Detect which cell encompasses the target text, then output its (X, Y) center coordinate. 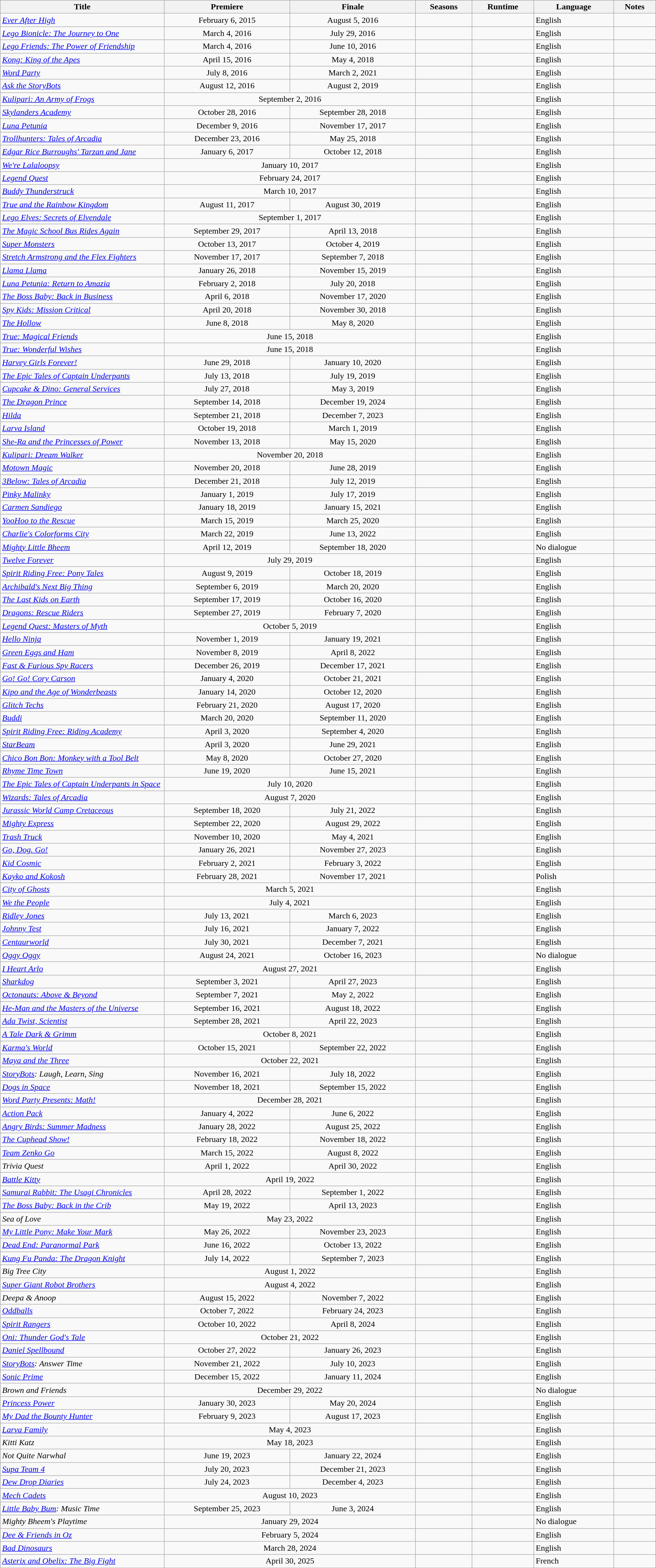
Kung Fu Panda: The Dragon Knight (82, 1258)
The Cuphead Show! (82, 1140)
August 24, 2021 (227, 955)
The Magic School Bus Rides Again (82, 231)
Trash Truck (82, 837)
July 30, 2021 (227, 942)
June 28, 2019 (353, 468)
Dead End: Paranormal Park (82, 1245)
Word Party Presents: Math! (82, 1100)
July 14, 2022 (227, 1258)
Pinky Malinky (82, 494)
September 14, 2018 (227, 402)
June 10, 2016 (353, 46)
March 15, 2019 (227, 520)
September 29, 2017 (227, 231)
July 8, 2016 (227, 73)
Ada Twist, Scientist (82, 1021)
Dogs in Space (82, 1087)
Llama Llama (82, 270)
April 12, 2019 (227, 547)
April 27, 2023 (353, 981)
January 28, 2022 (227, 1126)
Legend Quest (82, 178)
Go, Dog. Go! (82, 850)
Hilda (82, 415)
March 25, 2020 (353, 520)
Super Giant Robot Brothers (82, 1285)
September 2, 2016 (290, 99)
August 17, 2023 (353, 1416)
Runtime (503, 7)
The Boss Baby: Back in the Crib (82, 1205)
Luna Petunia (82, 125)
September 1, 2022 (353, 1192)
Spirit Rangers (82, 1324)
I Heart Arlo (82, 968)
November 27, 2023 (353, 850)
Mighty Express (82, 824)
November 30, 2018 (353, 310)
Cupcake & Dino: General Services (82, 389)
Centaurworld (82, 942)
September 6, 2019 (227, 587)
Dee & Friends in Oz (82, 1535)
Lego Elves: Secrets of Elvendale (82, 218)
November 18, 2022 (353, 1140)
June 19, 2020 (227, 771)
April 22, 2023 (353, 1021)
Polish (574, 876)
October 4, 2019 (353, 244)
November 18, 2021 (227, 1087)
Angry Birds: Summer Madness (82, 1126)
September 4, 2020 (353, 731)
Ask the StoryBots (82, 86)
August 11, 2017 (227, 205)
September 22, 2020 (227, 824)
October 8, 2021 (290, 1034)
July 13, 2021 (227, 916)
March 15, 2022 (227, 1153)
October 28, 2016 (227, 112)
February 24, 2017 (290, 178)
September 11, 2020 (353, 718)
StarBeam (82, 744)
Larva Family (82, 1430)
January 30, 2023 (227, 1403)
October 21, 2022 (290, 1337)
September 3, 2021 (227, 981)
August 27, 2021 (290, 968)
September 7, 2021 (227, 995)
June 6, 2022 (353, 1113)
July 21, 2022 (353, 810)
August 30, 2019 (353, 205)
July 10, 2020 (290, 784)
The Boss Baby: Back in Business (82, 297)
September 17, 2019 (227, 600)
July 19, 2019 (353, 375)
May 18, 2023 (290, 1443)
Mighty Little Bheem (82, 547)
January 22, 2024 (353, 1456)
May 25, 2018 (353, 138)
Kulipari: An Army of Frogs (82, 99)
February 6, 2015 (227, 20)
City of Ghosts (82, 889)
Battle Kitty (82, 1179)
March 5, 2021 (290, 889)
Super Monsters (82, 244)
Buddy Thunderstruck (82, 191)
The Hollow (82, 323)
June 29, 2021 (353, 744)
He-Man and the Masters of the Universe (82, 1008)
October 22, 2021 (290, 1061)
July 29, 2019 (290, 560)
The Epic Tales of Captain Underpants (82, 375)
Legend Quest: Masters of Myth (82, 626)
June 8, 2018 (227, 323)
June 15, 2021 (353, 771)
Mighty Bheem's Playtime (82, 1522)
January 7, 2022 (353, 929)
May 4, 2023 (290, 1430)
August 29, 2022 (353, 824)
September 16, 2021 (227, 1008)
Kong: King of the Apes (82, 60)
StoryBots: Laugh, Learn, Sing (82, 1074)
Motown Magic (82, 468)
September 22, 2022 (353, 1048)
December 26, 2019 (227, 665)
Edgar Rice Burroughs' Tarzan and Jane (82, 152)
Larva Island (82, 428)
Little Baby Bum: Music Time (82, 1508)
January 11, 2024 (353, 1377)
April 28, 2022 (227, 1192)
September 7, 2018 (353, 257)
August 1, 2022 (290, 1271)
Dragons: Rescue Riders (82, 613)
Stretch Armstrong and the Flex Fighters (82, 257)
May 19, 2022 (227, 1205)
May 15, 2020 (353, 442)
June 13, 2022 (353, 534)
January 10, 2020 (353, 362)
French (574, 1561)
Glitch Techs (82, 705)
Chico Bon Bon: Monkey with a Tool Belt (82, 758)
December 19, 2024 (353, 402)
October 15, 2021 (227, 1048)
Lego Bionicle: The Journey to One (82, 33)
True: Magical Friends (82, 336)
Team Zenko Go (82, 1153)
May 4, 2018 (353, 60)
January 10, 2017 (290, 165)
October 27, 2020 (353, 758)
August 7, 2020 (290, 797)
Oni: Thunder God's Tale (82, 1337)
Johnny Test (82, 929)
Samurai Rabbit: The Usagi Chronicles (82, 1192)
November 21, 2022 (227, 1363)
April 8, 2022 (353, 652)
December 9, 2016 (227, 125)
August 18, 2022 (353, 1008)
December 21, 2023 (353, 1469)
April 13, 2023 (353, 1205)
Sonic Prime (82, 1377)
July 13, 2018 (227, 375)
March 2, 2021 (353, 73)
The Last Kids on Earth (82, 600)
Archibald's Next Big Thing (82, 587)
May 20, 2024 (353, 1403)
She-Ra and the Princesses of Power (82, 442)
January 4, 2022 (227, 1113)
Kitti Katz (82, 1443)
Skylanders Academy (82, 112)
True and the Rainbow Kingdom (82, 205)
July 10, 2023 (353, 1363)
December 7, 2023 (353, 415)
February 28, 2021 (227, 876)
Harvey Girls Forever! (82, 362)
Charlie's Colorforms City (82, 534)
Carmen Sandiego (82, 507)
August 9, 2019 (227, 573)
A Tale Dark & Grimm (82, 1034)
Luna Petunia: Return to Amazia (82, 283)
October 12, 2018 (353, 152)
My Dad the Bounty Hunter (82, 1416)
September 21, 2018 (227, 415)
Seasons (444, 7)
September 27, 2019 (227, 613)
October 12, 2020 (353, 692)
October 5, 2019 (290, 626)
August 2, 2019 (353, 86)
January 26, 2021 (227, 850)
May 2, 2022 (353, 995)
Trivia Quest (82, 1166)
Kipo and the Age of Wonderbeasts (82, 692)
Rhyme Time Town (82, 771)
February 2, 2021 (227, 863)
August 12, 2016 (227, 86)
June 3, 2024 (353, 1508)
Sea of Love (82, 1218)
February 2, 2018 (227, 283)
Kayko and Kokosh (82, 876)
Hello Ninja (82, 639)
Spirit Riding Free: Riding Academy (82, 731)
February 24, 2023 (353, 1311)
July 12, 2019 (353, 481)
August 17, 2020 (353, 705)
February 21, 2020 (227, 705)
August 10, 2023 (290, 1495)
October 13, 2017 (227, 244)
March 28, 2024 (290, 1548)
July 18, 2022 (353, 1074)
July 20, 2023 (227, 1469)
Go! Go! Cory Carson (82, 679)
April 30, 2025 (290, 1561)
July 4, 2021 (290, 903)
January 26, 2023 (353, 1350)
October 7, 2022 (227, 1311)
December 7, 2021 (353, 942)
October 10, 2022 (227, 1324)
January 4, 2020 (227, 679)
December 4, 2023 (353, 1482)
Spirit Riding Free: Pony Tales (82, 573)
April 15, 2016 (227, 60)
My Little Pony: Make Your Mark (82, 1232)
Octonauts: Above & Beyond (82, 995)
StoryBots: Answer Time (82, 1363)
July 16, 2021 (227, 929)
November 17, 2020 (353, 297)
Karma's World (82, 1048)
April 6, 2018 (227, 297)
July 20, 2018 (353, 283)
Dew Drop Diaries (82, 1482)
October 13, 2022 (353, 1245)
True: Wonderful Wishes (82, 349)
Princess Power (82, 1403)
November 13, 2018 (227, 442)
August 8, 2022 (353, 1153)
November 17, 2021 (353, 876)
August 15, 2022 (227, 1298)
Green Eggs and Ham (82, 652)
August 4, 2022 (290, 1285)
February 5, 2024 (290, 1535)
April 8, 2024 (353, 1324)
Title (82, 7)
Word Party (82, 73)
October 19, 2018 (227, 428)
January 19, 2021 (353, 639)
November 10, 2020 (227, 837)
August 25, 2022 (353, 1126)
Maya and the Three (82, 1061)
September 28, 2018 (353, 112)
January 29, 2024 (290, 1522)
September 7, 2023 (353, 1258)
May 4, 2021 (353, 837)
The Epic Tales of Captain Underpants in Space (82, 784)
May 23, 2022 (290, 1218)
April 1, 2022 (227, 1166)
March 22, 2019 (227, 534)
November 7, 2022 (353, 1298)
July 29, 2016 (353, 33)
December 28, 2021 (290, 1100)
May 26, 2022 (227, 1232)
Deepa & Anoop (82, 1298)
November 8, 2019 (227, 652)
December 21, 2018 (227, 481)
January 15, 2021 (353, 507)
December 29, 2022 (290, 1390)
Mech Cadets (82, 1495)
October 21, 2021 (353, 679)
Ridley Jones (82, 916)
Oddballs (82, 1311)
March 6, 2023 (353, 916)
Spy Kids: Mission Critical (82, 310)
January 14, 2020 (227, 692)
March 10, 2017 (290, 191)
The Dragon Prince (82, 402)
Daniel Spellbound (82, 1350)
February 18, 2022 (227, 1140)
Sharkdog (82, 981)
February 3, 2022 (353, 863)
3Below: Tales of Arcadia (82, 481)
Premiere (227, 7)
December 23, 2016 (227, 138)
April 19, 2022 (290, 1179)
April 20, 2018 (227, 310)
Brown and Friends (82, 1390)
Trollhunters: Tales of Arcadia (82, 138)
June 16, 2022 (227, 1245)
Notes (635, 7)
February 9, 2023 (227, 1416)
January 6, 2017 (227, 152)
We're Lalaloopsy (82, 165)
YooHoo to the Rescue (82, 520)
July 17, 2019 (353, 494)
June 29, 2018 (227, 362)
February 7, 2020 (353, 613)
November 16, 2021 (227, 1074)
November 1, 2019 (227, 639)
Wizards: Tales of Arcadia (82, 797)
Supa Team 4 (82, 1469)
May 3, 2019 (353, 389)
August 5, 2016 (353, 20)
June 19, 2023 (227, 1456)
Not Quite Narwhal (82, 1456)
December 15, 2022 (227, 1377)
January 18, 2019 (227, 507)
September 15, 2022 (353, 1087)
Asterix and Obelix: The Big Fight (82, 1561)
Action Pack (82, 1113)
Oggy Oggy (82, 955)
July 24, 2023 (227, 1482)
Bad Dinosaurs (82, 1548)
Language (574, 7)
October 16, 2020 (353, 600)
December 17, 2021 (353, 665)
Ever After High (82, 20)
September 25, 2023 (227, 1508)
April 13, 2018 (353, 231)
Kulipari: Dream Walker (82, 455)
November 15, 2019 (353, 270)
Big Tree City (82, 1271)
September 28, 2021 (227, 1021)
Lego Friends: The Power of Friendship (82, 46)
July 27, 2018 (227, 389)
November 23, 2023 (353, 1232)
January 1, 2019 (227, 494)
October 27, 2022 (227, 1350)
January 26, 2018 (227, 270)
Kid Cosmic (82, 863)
Jurassic World Camp Cretaceous (82, 810)
October 16, 2023 (353, 955)
Buddi (82, 718)
April 30, 2022 (353, 1166)
March 1, 2019 (353, 428)
Twelve Forever (82, 560)
October 18, 2019 (353, 573)
Fast & Furious Spy Racers (82, 665)
September 1, 2017 (290, 218)
Finale (353, 7)
We the People (82, 903)
